Capture the cell that displays the provided text and extract its [x, y] central coordinate. 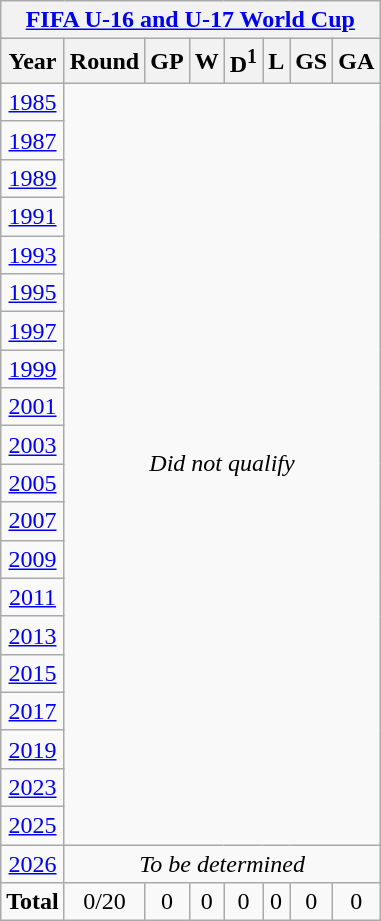
Total [33, 902]
1993 [33, 255]
1995 [33, 293]
GP [167, 62]
1985 [33, 102]
2017 [33, 711]
L [276, 62]
To be determined [222, 864]
FIFA U-16 and U-17 World Cup [190, 20]
2003 [33, 445]
2019 [33, 749]
2015 [33, 673]
1989 [33, 178]
2007 [33, 521]
1987 [33, 140]
2025 [33, 826]
1997 [33, 331]
2026 [33, 864]
Round [104, 62]
2011 [33, 597]
Did not qualify [222, 464]
2009 [33, 559]
GA [356, 62]
1991 [33, 217]
2001 [33, 407]
2023 [33, 787]
1999 [33, 369]
2005 [33, 483]
2013 [33, 635]
W [206, 62]
GS [312, 62]
0/20 [104, 902]
Year [33, 62]
D1 [243, 62]
